Return the (x, y) coordinate for the center point of the cell that contains the specified text.  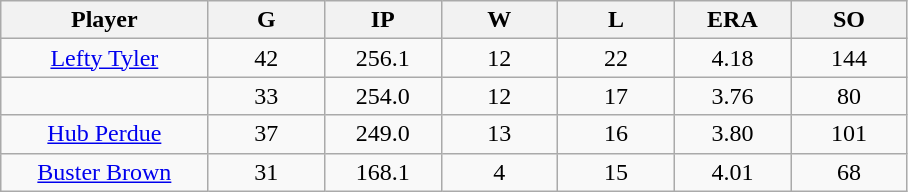
SO (850, 20)
Player (104, 20)
ERA (732, 20)
22 (616, 58)
16 (616, 134)
168.1 (384, 172)
Lefty Tyler (104, 58)
4.01 (732, 172)
249.0 (384, 134)
68 (850, 172)
15 (616, 172)
4 (500, 172)
33 (266, 96)
17 (616, 96)
254.0 (384, 96)
W (500, 20)
42 (266, 58)
G (266, 20)
256.1 (384, 58)
101 (850, 134)
3.76 (732, 96)
L (616, 20)
13 (500, 134)
3.80 (732, 134)
4.18 (732, 58)
Hub Perdue (104, 134)
80 (850, 96)
31 (266, 172)
IP (384, 20)
Buster Brown (104, 172)
37 (266, 134)
144 (850, 58)
